For the text-containing cell, return its midpoint in (X, Y) coordinate format. 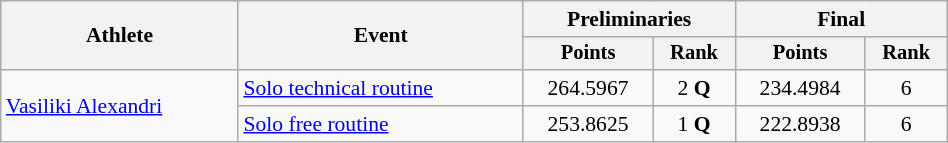
1 Q (694, 124)
253.8625 (588, 124)
Athlete (120, 36)
Vasiliki Alexandri (120, 106)
Event (380, 36)
234.4984 (800, 88)
264.5967 (588, 88)
Solo technical routine (380, 88)
Preliminaries (629, 19)
Solo free routine (380, 124)
Final (841, 19)
2 Q (694, 88)
222.8938 (800, 124)
